Pinpoint the cell where the given text exists, returning its [X, Y] midpoint coordinate. 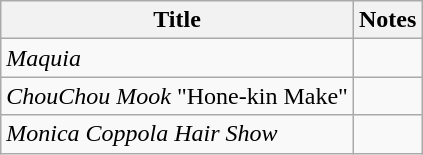
Monica Coppola Hair Show [178, 134]
Maquia [178, 58]
Notes [387, 20]
ChouChou Mook "Hone-kin Make" [178, 96]
Title [178, 20]
